Return the (x, y) coordinate for the center point of the cell that contains the specified text.  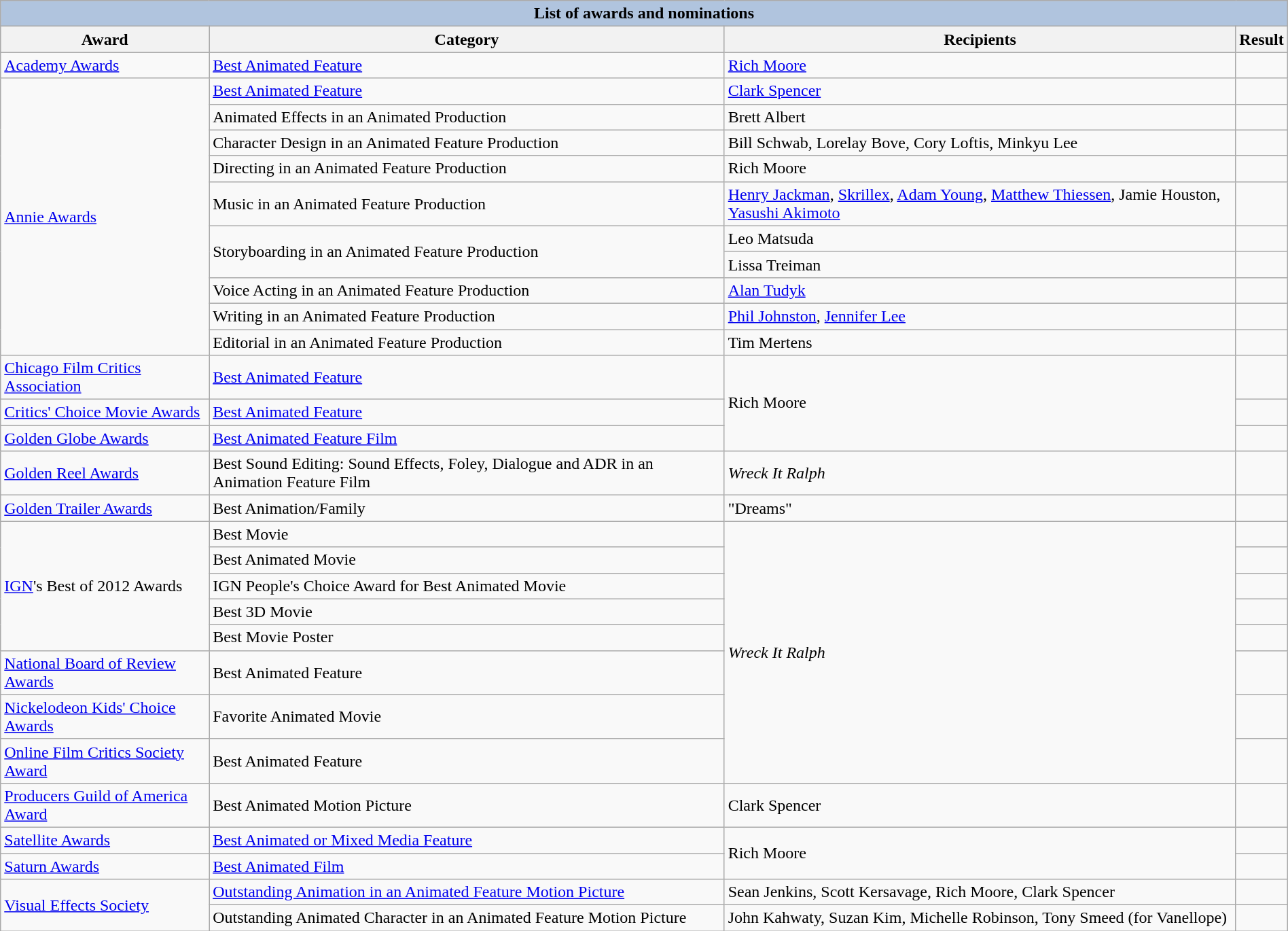
Golden Globe Awards (105, 438)
Best 3D Movie (467, 612)
Best Sound Editing: Sound Effects, Foley, Dialogue and ADR in an Animation Feature Film (467, 473)
Annie Awards (105, 217)
Saturn Awards (105, 866)
Category (467, 39)
Henry Jackman, Skrillex, Adam Young, Matthew Thiessen, Jamie Houston, Yasushi Akimoto (980, 204)
Voice Acting in an Animated Feature Production (467, 290)
Animated Effects in an Animated Production (467, 117)
IGN People's Choice Award for Best Animated Movie (467, 586)
Golden Reel Awards (105, 473)
Best Animated Motion Picture (467, 805)
Outstanding Animation in an Animated Feature Motion Picture (467, 892)
Directing in an Animated Feature Production (467, 169)
List of awards and nominations (644, 14)
Outstanding Animated Character in an Animated Feature Motion Picture (467, 918)
Chicago Film Critics Association (105, 378)
Editorial in an Animated Feature Production (467, 342)
National Board of Review Awards (105, 673)
Golden Trailer Awards (105, 508)
Satellite Awards (105, 840)
"Dreams" (980, 508)
Bill Schwab, Lorelay Bove, Cory Loftis, Minkyu Lee (980, 143)
Recipients (980, 39)
Producers Guild of America Award (105, 805)
Tim Mertens (980, 342)
Critics' Choice Movie Awards (105, 412)
Lissa Treiman (980, 264)
Online Film Critics Society Award (105, 761)
Result (1262, 39)
Writing in an Animated Feature Production (467, 316)
Sean Jenkins, Scott Kersavage, Rich Moore, Clark Spencer (980, 892)
Character Design in an Animated Feature Production (467, 143)
IGN's Best of 2012 Awards (105, 586)
Best Animated Feature Film (467, 438)
Award (105, 39)
Phil Johnston, Jennifer Lee (980, 316)
Best Movie (467, 534)
Favorite Animated Movie (467, 716)
Best Animation/Family (467, 508)
Nickelodeon Kids' Choice Awards (105, 716)
Visual Effects Society (105, 905)
Best Animated or Mixed Media Feature (467, 840)
Academy Awards (105, 65)
Leo Matsuda (980, 239)
Best Animated Movie (467, 560)
Music in an Animated Feature Production (467, 204)
Best Movie Poster (467, 637)
Brett Albert (980, 117)
Alan Tudyk (980, 290)
John Kahwaty, Suzan Kim, Michelle Robinson, Tony Smeed (for Vanellope) (980, 918)
Best Animated Film (467, 866)
Storyboarding in an Animated Feature Production (467, 251)
